Return (X, Y) of the center of cell containing provided text 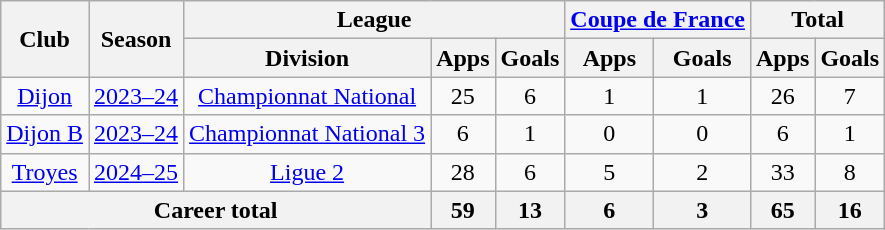
8 (850, 172)
Coupe de France (658, 20)
League (374, 20)
2024–25 (136, 172)
Career total (216, 210)
Troyes (45, 172)
2 (702, 172)
7 (850, 96)
28 (463, 172)
Season (136, 39)
59 (463, 210)
33 (782, 172)
5 (610, 172)
26 (782, 96)
13 (530, 210)
Championnat National (308, 96)
Dijon (45, 96)
65 (782, 210)
Championnat National 3 (308, 134)
Division (308, 58)
16 (850, 210)
25 (463, 96)
Dijon B (45, 134)
Ligue 2 (308, 172)
Total (817, 20)
3 (702, 210)
Club (45, 39)
